Provide the (X, Y) coordinate of the cell's center where the given text is located.  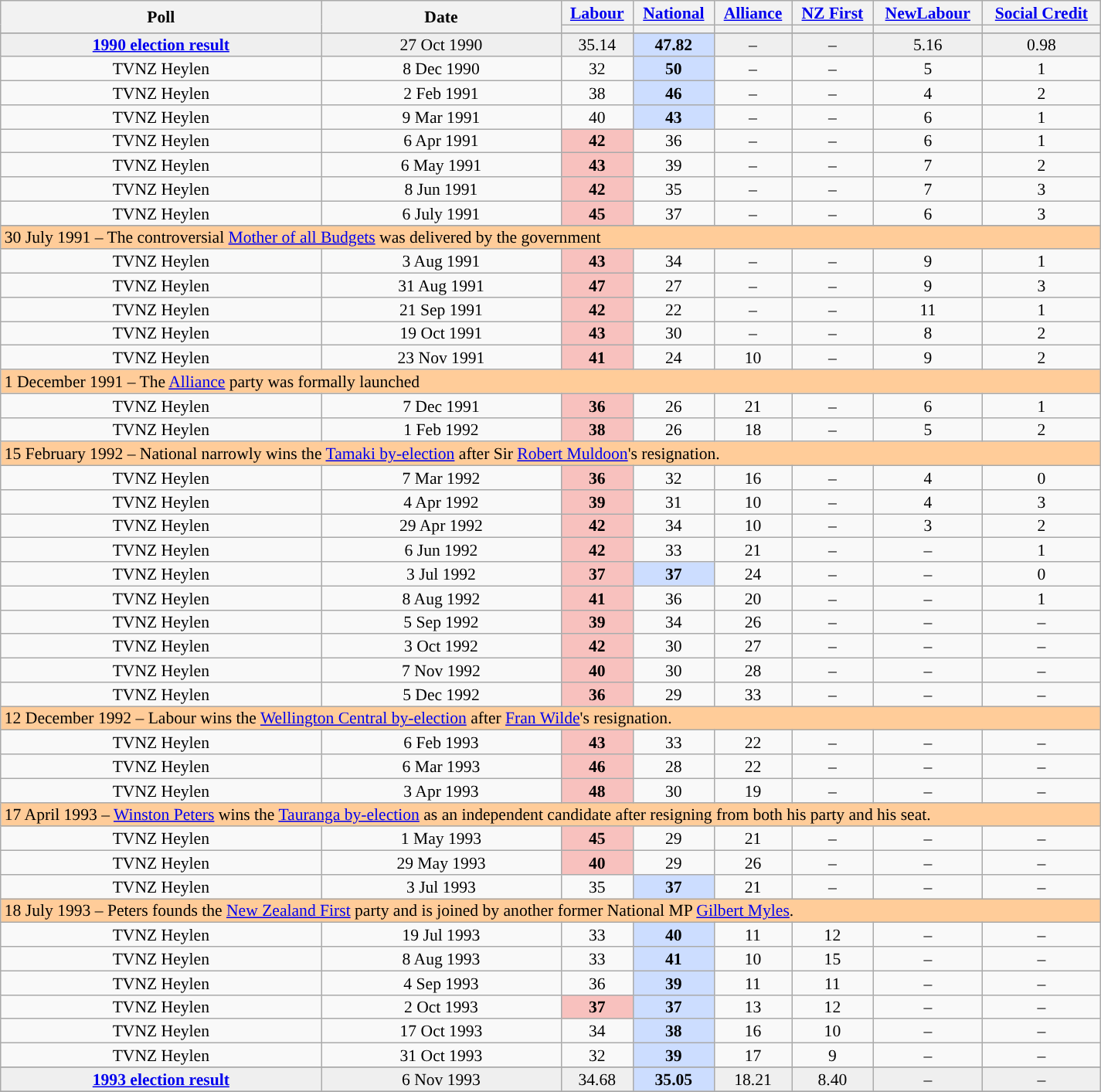
3 Oct 1992 (441, 646)
35.05 (674, 1079)
7 Nov 1992 (441, 671)
29 Apr 1992 (441, 526)
18.21 (753, 1079)
31 Oct 1993 (441, 1056)
1990 election result (161, 45)
National (674, 12)
6 July 1991 (441, 213)
19 Oct 1991 (441, 334)
5.16 (927, 45)
15 (833, 958)
20 (753, 598)
8 Aug 1993 (441, 958)
15 February 1992 – National narrowly wins the Tamaki by-election after Sir Robert Muldoon's resignation. (551, 454)
0.98 (1042, 45)
NewLabour (927, 12)
31 (674, 502)
3 Jul 1992 (441, 573)
18 July 1993 – Peters founds the New Zealand First party and is joined by another former National MP Gilbert Myles. (551, 910)
3 Jul 1993 (441, 887)
1 Feb 1992 (441, 430)
17 Oct 1993 (441, 1031)
1 May 1993 (441, 839)
4 Apr 1992 (441, 502)
3 Aug 1991 (441, 261)
4 Sep 1993 (441, 983)
9 Mar 1991 (441, 117)
Labour (596, 12)
35.14 (596, 45)
29 May 1993 (441, 862)
6 Feb 1993 (441, 742)
6 Jun 1992 (441, 550)
47 (596, 286)
Social Credit (1042, 12)
1 December 1991 – The Alliance party was formally launched (551, 382)
8 Dec 1990 (441, 70)
48 (596, 790)
5 Sep 1992 (441, 621)
7 Mar 1992 (441, 478)
19 Jul 1993 (441, 935)
27 Oct 1990 (441, 45)
13 (753, 1006)
34.68 (596, 1079)
8 Jun 1991 (441, 189)
3 Apr 1993 (441, 790)
2 Oct 1993 (441, 1006)
12 December 1992 – Labour wins the Wellington Central by-election after Fran Wilde's resignation. (551, 719)
31 Aug 1991 (441, 286)
19 (753, 790)
7 Dec 1991 (441, 405)
6 May 1991 (441, 165)
Date (441, 17)
1993 election result (161, 1079)
Alliance (753, 12)
8 Aug 1992 (441, 598)
18 (753, 430)
Poll (161, 17)
2 Feb 1991 (441, 93)
17 (753, 1056)
30 July 1991 – The controversial Mother of all Budgets was delivered by the government (551, 236)
50 (674, 70)
NZ First (833, 12)
5 Dec 1992 (441, 694)
8 (927, 334)
8.40 (833, 1079)
6 Apr 1991 (441, 141)
23 Nov 1991 (441, 357)
6 Mar 1993 (441, 767)
21 Sep 1991 (441, 309)
47.82 (674, 45)
17 April 1993 – Winston Peters wins the Tauranga by-election as an independent candidate after resigning from both his party and his seat. (551, 815)
6 Nov 1993 (441, 1079)
